Scan for the cell matching the given text and deliver its [X, Y] coordinate at center. 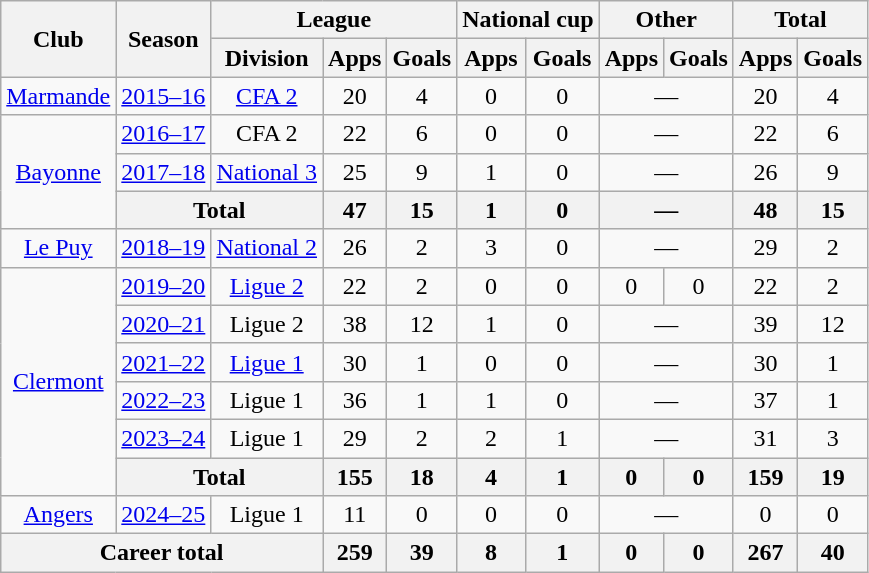
36 [355, 400]
19 [833, 477]
2016–17 [164, 134]
Marmande [58, 96]
2020–21 [164, 324]
Career total [162, 553]
Angers [58, 515]
38 [355, 324]
Le Puy [58, 248]
2023–24 [164, 438]
2019–20 [164, 286]
Bayonne [58, 172]
National 2 [267, 248]
National cup [528, 20]
267 [765, 553]
11 [355, 515]
Season [164, 39]
159 [765, 477]
2017–18 [164, 172]
40 [833, 553]
Club [58, 39]
259 [355, 553]
18 [422, 477]
2021–22 [164, 362]
37 [765, 400]
Other [666, 20]
47 [355, 210]
25 [355, 172]
2018–19 [164, 248]
2024–25 [164, 515]
Clermont [58, 381]
Division [267, 58]
8 [491, 553]
League [334, 20]
31 [765, 438]
48 [765, 210]
2015–16 [164, 96]
2022–23 [164, 400]
155 [355, 477]
National 3 [267, 172]
